Detect which cell encompasses the target text, then output its [x, y] center coordinate. 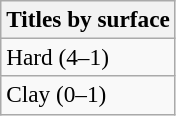
Clay (0–1) [88, 95]
Titles by surface [88, 19]
Hard (4–1) [88, 57]
